From the cell containing the given text, extract its center point as (x, y) coordinate. 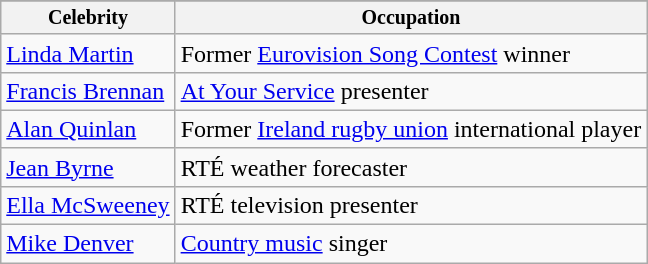
Alan Quinlan (88, 129)
Former Eurovision Song Contest winner (411, 53)
Former Ireland rugby union international player (411, 129)
RTÉ weather forecaster (411, 167)
Country music singer (411, 244)
Ella McSweeney (88, 205)
Occupation (411, 18)
Francis Brennan (88, 91)
Celebrity (88, 18)
RTÉ television presenter (411, 205)
Jean Byrne (88, 167)
Linda Martin (88, 53)
At Your Service presenter (411, 91)
Mike Denver (88, 244)
